Locate the cell with the specified text and output its (X, Y) center coordinate. 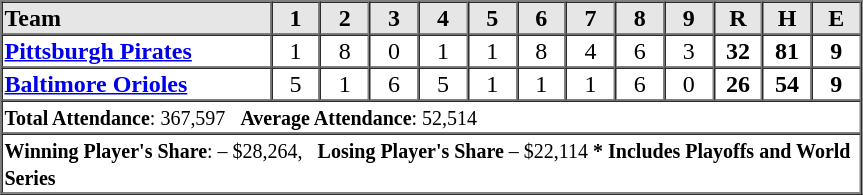
Pittsburgh Pirates (137, 50)
Team (137, 18)
7 (590, 18)
Winning Player's Share: – $28,264, Losing Player's Share – $22,114 * Includes Playoffs and World Series (432, 164)
Total Attendance: 367,597 Average Attendance: 52,514 (432, 116)
E (836, 18)
54 (788, 84)
26 (738, 84)
H (788, 18)
R (738, 18)
32 (738, 50)
81 (788, 50)
Baltimore Orioles (137, 84)
2 (344, 18)
